Search for the cell housing the specified text and yield its [x, y] center coordinate. 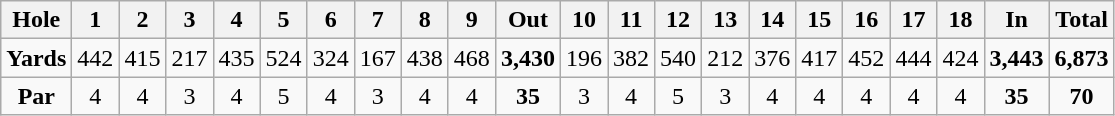
442 [96, 58]
417 [820, 58]
468 [472, 58]
17 [914, 20]
324 [330, 58]
7 [378, 20]
452 [866, 58]
9 [472, 20]
3,430 [528, 58]
438 [424, 58]
Out [528, 20]
217 [190, 58]
70 [1082, 96]
14 [772, 20]
Hole [36, 20]
15 [820, 20]
1 [96, 20]
Par [36, 96]
424 [960, 58]
Yards [36, 58]
382 [632, 58]
212 [726, 58]
196 [584, 58]
16 [866, 20]
415 [142, 58]
12 [678, 20]
376 [772, 58]
6,873 [1082, 58]
In [1016, 20]
2 [142, 20]
524 [284, 58]
444 [914, 58]
167 [378, 58]
11 [632, 20]
Total [1082, 20]
18 [960, 20]
8 [424, 20]
435 [236, 58]
13 [726, 20]
10 [584, 20]
6 [330, 20]
540 [678, 58]
3,443 [1016, 58]
